Output the [X, Y] coordinate of the center of the cell containing the given text.  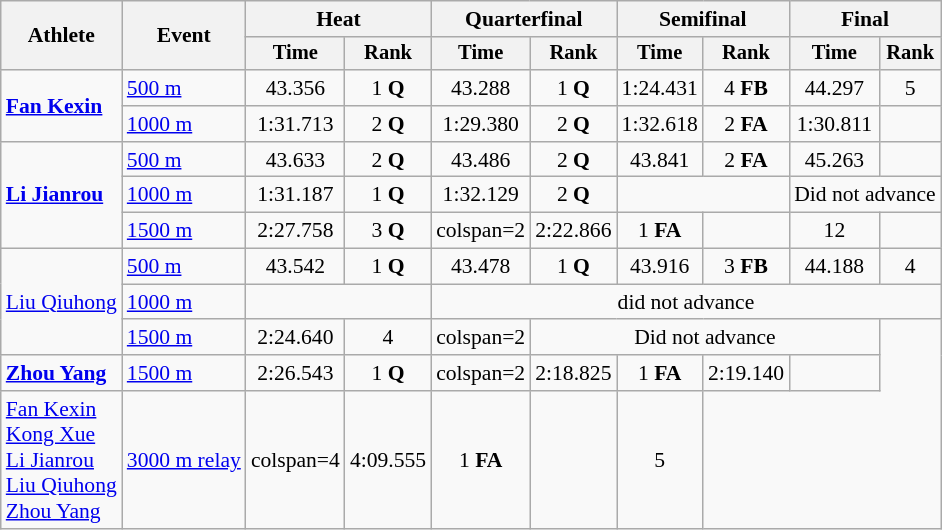
1:32.618 [660, 124]
43.841 [660, 160]
3000 m relay [184, 460]
4 FB [746, 88]
43.486 [480, 160]
Li Jianrou [62, 196]
Event [184, 36]
1:30.811 [834, 124]
Athlete [62, 36]
Liu Qiuhong [62, 302]
43.478 [480, 267]
44.188 [834, 267]
2:19.140 [746, 373]
43.916 [660, 267]
1:29.380 [480, 124]
Fan KexinKong XueLi JianrouLiu QiuhongZhou Yang [62, 460]
3 FB [746, 267]
1:31.713 [296, 124]
did not advance [686, 302]
1:32.129 [480, 195]
43.542 [296, 267]
2:22.866 [573, 231]
2:24.640 [296, 338]
2:27.758 [296, 231]
1:31.187 [296, 195]
Zhou Yang [62, 373]
Fan Kexin [62, 106]
1:24.431 [660, 88]
2:26.543 [296, 373]
45.263 [834, 160]
43.633 [296, 160]
colspan=4 [296, 460]
3 Q [388, 231]
Final [865, 19]
43.288 [480, 88]
Heat [338, 19]
Semifinal [704, 19]
44.297 [834, 88]
2:18.825 [573, 373]
43.356 [296, 88]
Quarterfinal [524, 19]
12 [834, 231]
4:09.555 [388, 460]
